Detect which cell encompasses the target text, then output its [x, y] center coordinate. 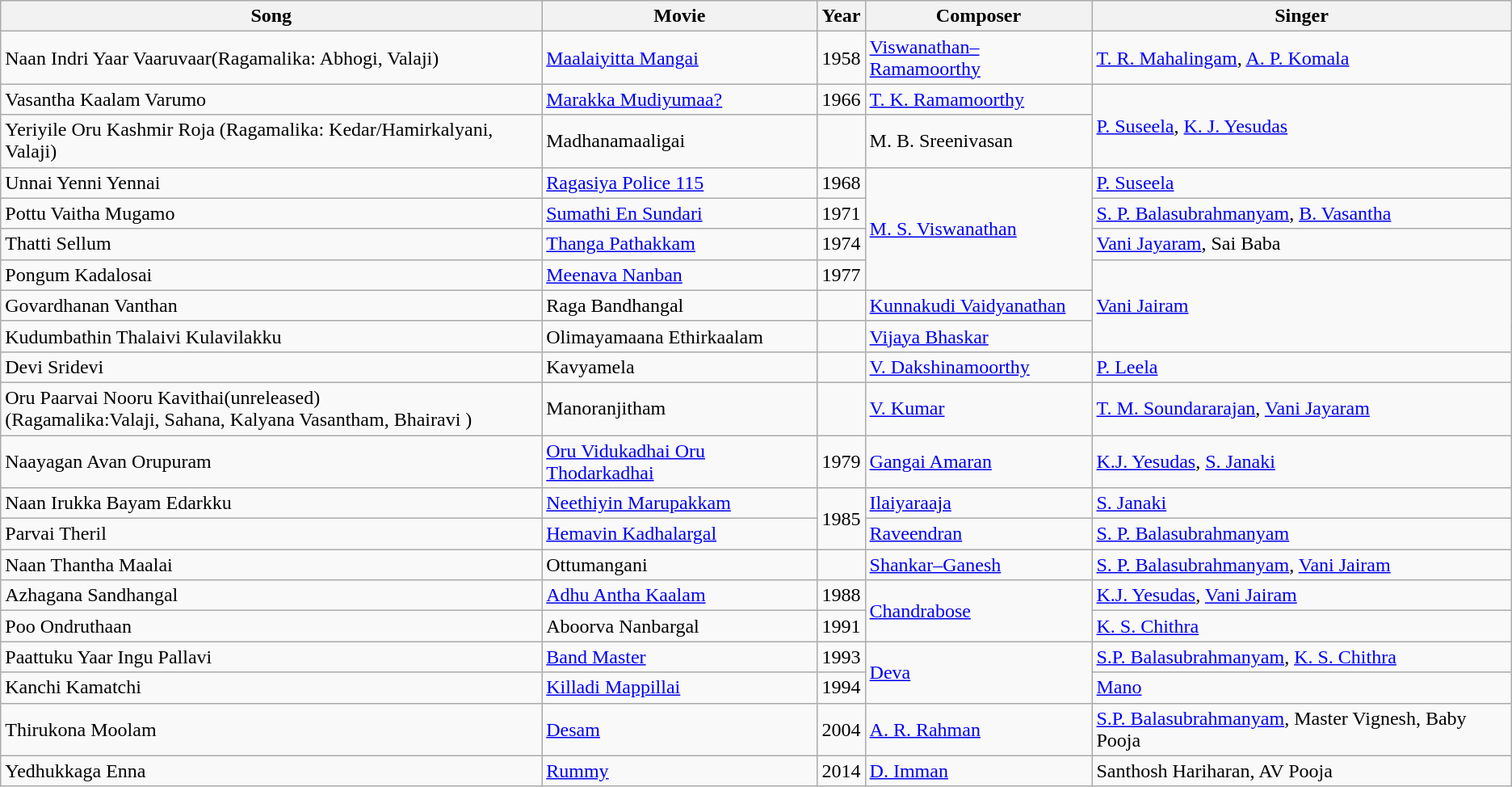
Vani Jayaram, Sai Baba [1302, 244]
S. Janaki [1302, 503]
T. R. Mahalingam, A. P. Komala [1302, 58]
K.J. Yesudas, S. Janaki [1302, 461]
K. S. Chithra [1302, 626]
1979 [842, 461]
Naayagan Avan Orupuram [271, 461]
Shankar–Ganesh [979, 565]
S. P. Balasubrahmanyam, B. Vasantha [1302, 213]
1985 [842, 519]
1994 [842, 688]
S. P. Balasubrahmanyam [1302, 534]
1971 [842, 213]
Meenava Nanban [680, 275]
Band Master [680, 657]
Naan Thantha Maalai [271, 565]
Azhagana Sandhangal [271, 596]
Year [842, 16]
Maalaiyitta Mangai [680, 58]
Govardhanan Vanthan [271, 305]
Vasantha Kaalam Varumo [271, 99]
Poo Ondruthaan [271, 626]
Neethiyin Marupakkam [680, 503]
Vijaya Bhaskar [979, 336]
Devi Sridevi [271, 367]
Deva [979, 672]
Raga Bandhangal [680, 305]
Adhu Antha Kaalam [680, 596]
P. Suseela [1302, 183]
D. Imman [979, 771]
Yeriyile Oru Kashmir Roja (Ragamalika: Kedar/Hamirkalyani, Valaji) [271, 141]
K.J. Yesudas, Vani Jairam [1302, 596]
T. M. Soundararajan, Vani Jayaram [1302, 409]
M. S. Viswanathan [979, 229]
Killadi Mappillai [680, 688]
Viswanathan–Ramamoorthy [979, 58]
Pongum Kadalosai [271, 275]
Movie [680, 16]
1974 [842, 244]
Mano [1302, 688]
Chandrabose [979, 611]
Kavyamela [680, 367]
Naan Irukka Bayam Edarkku [271, 503]
Santhosh Hariharan, AV Pooja [1302, 771]
Song [271, 16]
Thanga Pathakkam [680, 244]
Aboorva Nanbargal [680, 626]
Hemavin Kadhalargal [680, 534]
V. Kumar [979, 409]
P. Leela [1302, 367]
Olimayamaana Ethirkaalam [680, 336]
Raveendran [979, 534]
Paattuku Yaar Ingu Pallavi [271, 657]
1993 [842, 657]
Oru Paarvai Nooru Kavithai(unreleased)(Ragamalika:Valaji, Sahana, Kalyana Vasantham, Bhairavi ) [271, 409]
Thatti Sellum [271, 244]
Composer [979, 16]
1988 [842, 596]
Rummy [680, 771]
Unnai Yenni Yennai [271, 183]
S. P. Balasubrahmanyam, Vani Jairam [1302, 565]
Sumathi En Sundari [680, 213]
1991 [842, 626]
T. K. Ramamoorthy [979, 99]
1966 [842, 99]
Singer [1302, 16]
Marakka Mudiyumaa? [680, 99]
Yedhukkaga Enna [271, 771]
2014 [842, 771]
Gangai Amaran [979, 461]
Manoranjitham [680, 409]
Kunnakudi Vaidyanathan [979, 305]
Parvai Theril [271, 534]
Naan Indri Yaar Vaaruvaar(Ragamalika: Abhogi, Valaji) [271, 58]
Desam [680, 729]
1968 [842, 183]
P. Suseela, K. J. Yesudas [1302, 126]
Kanchi Kamatchi [271, 688]
M. B. Sreenivasan [979, 141]
Vani Jairam [1302, 305]
1958 [842, 58]
S.P. Balasubrahmanyam, K. S. Chithra [1302, 657]
Ilaiyaraaja [979, 503]
V. Dakshinamoorthy [979, 367]
Pottu Vaitha Mugamo [271, 213]
S.P. Balasubrahmanyam, Master Vignesh, Baby Pooja [1302, 729]
Thirukona Moolam [271, 729]
Ottumangani [680, 565]
1977 [842, 275]
A. R. Rahman [979, 729]
Oru Vidukadhai Oru Thodarkadhai [680, 461]
Kudumbathin Thalaivi Kulavilakku [271, 336]
2004 [842, 729]
Ragasiya Police 115 [680, 183]
Madhanamaaligai [680, 141]
